Find where the given text appears and provide that cell's center as (X, Y) coordinate. 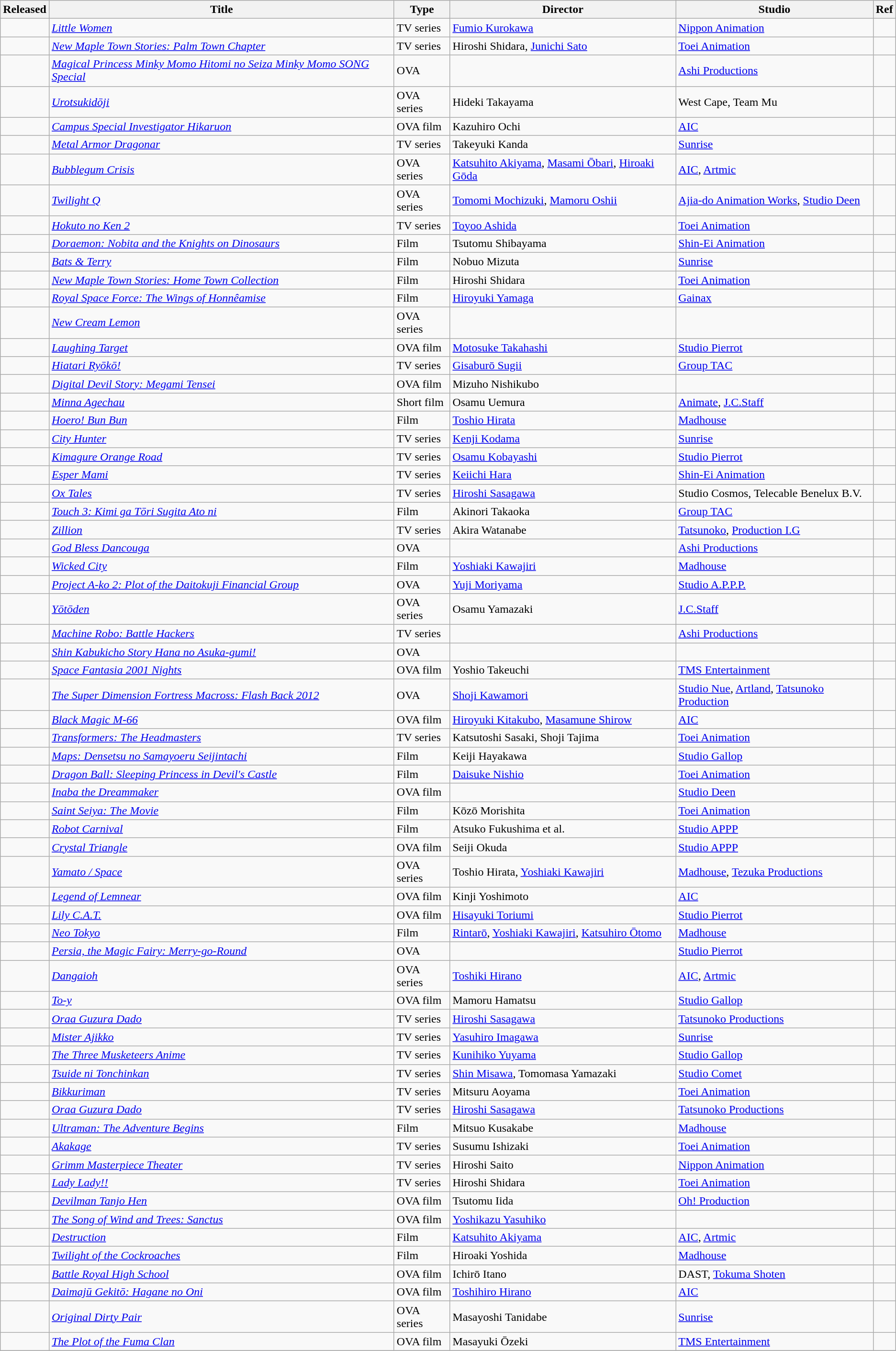
Original Dirty Pair (221, 1317)
Takeyuki Kanda (563, 145)
Toshihiro Hirano (563, 1292)
Dragon Ball: Sleeping Princess in Devil's Castle (221, 774)
DAST, Tokuma Shoten (774, 1274)
Campus Special Investigator Hikaruon (221, 126)
Daisuke Nishio (563, 774)
Saint Seiya: The Movie (221, 811)
Tatsunoko, Production I.G (774, 529)
Released (25, 10)
Ajia-do Animation Works, Studio Deen (774, 200)
Daimajū Gekitō: Hagane no Oni (221, 1292)
Yamato / Space (221, 871)
Atsuko Fukushima et al. (563, 829)
Keiji Hayakawa (563, 756)
New Maple Town Stories: Palm Town Chapter (221, 46)
Motosuke Takahashi (563, 348)
Hiroshi Shidara, Junichi Sato (563, 46)
Gisaburō Sugii (563, 366)
Lily C.A.T. (221, 915)
Minna Agechau (221, 402)
Inaba the Dreammaker (221, 792)
Tsuide ni Tonchinkan (221, 1073)
Tsutomu Shibayama (563, 243)
Studio Comet (774, 1073)
Black Magic M-66 (221, 720)
New Cream Lemon (221, 323)
Hiroshi Saito (563, 1164)
Shin Kabukicho Story Hana no Asuka-gumi! (221, 652)
Osamu Uemura (563, 402)
Twilight Q (221, 200)
Machine Robo: Battle Hackers (221, 634)
Osamu Yamazaki (563, 609)
Hideki Takayama (563, 101)
Space Fantasia 2001 Nights (221, 670)
Maps: Densetsu no Samayoeru Seijintachi (221, 756)
Kinji Yoshimoto (563, 896)
Zillion (221, 529)
To-y (221, 1001)
Neo Tokyo (221, 933)
Keiichi Hara (563, 475)
Crystal Triangle (221, 847)
Persia, the Magic Fairy: Merry-go-Round (221, 951)
Mister Ajikko (221, 1037)
Mitsuo Kusakabe (563, 1128)
Animate, J.C.Staff (774, 402)
Susumu Ishizaki (563, 1146)
Hiatari Ryōkō! (221, 366)
Studio Nue, Artland, Tatsunoko Production (774, 695)
Toyoo Ashida (563, 225)
Yōtōden (221, 609)
Hiroaki Yoshida (563, 1256)
Tsutomu Iida (563, 1201)
Bubblegum Crisis (221, 169)
Hiroyuki Yamaga (563, 298)
Yasuhiro Imagawa (563, 1037)
Battle Royal High School (221, 1274)
Hoero! Bun Bun (221, 420)
Laughing Target (221, 348)
Transformers: The Headmasters (221, 738)
Madhouse, Tezuka Productions (774, 871)
Metal Armor Dragonar (221, 145)
Director (563, 10)
Nobuo Mizuta (563, 261)
Akira Watanabe (563, 529)
Ultraman: The Adventure Begins (221, 1128)
Katsuhito Akiyama, Masami Ōbari, Hiroaki Gōda (563, 169)
Tomomi Mochizuki, Mamoru Oshii (563, 200)
Royal Space Force: The Wings of Honnêamise (221, 298)
Yoshiaki Kawajiri (563, 566)
Doraemon: Nobita and the Knights on Dinosaurs (221, 243)
Short film (422, 402)
Kōzō Morishita (563, 811)
Title (221, 10)
Mitsuru Aoyama (563, 1092)
Toshiki Hirano (563, 976)
Type (422, 10)
Urotsukidōji (221, 101)
Touch 3: Kimi ga Tōri Sugita Ato ni (221, 511)
Hisayuki Toriumi (563, 915)
Bats & Terry (221, 261)
Fumio Kurokawa (563, 28)
Akinori Takaoka (563, 511)
Gainax (774, 298)
God Bless Dancouga (221, 548)
Mizuho Nishikubo (563, 384)
Kimagure Orange Road (221, 457)
Destruction (221, 1238)
Shoji Kawamori (563, 695)
Mamoru Hamatsu (563, 1001)
Ox Tales (221, 493)
Digital Devil Story: Megami Tensei (221, 384)
Kazuhiro Ochi (563, 126)
Project A-ko 2: Plot of the Daitokuji Financial Group (221, 585)
Ichirō Itano (563, 1274)
Osamu Kobayashi (563, 457)
Lady Lady!! (221, 1182)
City Hunter (221, 439)
Oh! Production (774, 1201)
Kenji Kodama (563, 439)
J.C.Staff (774, 609)
Shin Misawa, Tomomasa Yamazaki (563, 1073)
West Cape, Team Mu (774, 101)
Devilman Tanjo Hen (221, 1201)
Wicked City (221, 566)
The Plot of the Fuma Clan (221, 1341)
Legend of Lemnear (221, 896)
Grimm Masterpiece Theater (221, 1164)
Kunihiko Yuyama (563, 1055)
Masayuki Ōzeki (563, 1341)
Yoshio Takeuchi (563, 670)
Bikkuriman (221, 1092)
The Super Dimension Fortress Macross: Flash Back 2012 (221, 695)
Studio (774, 10)
Rintarō, Yoshiaki Kawajiri, Katsuhiro Ōtomo (563, 933)
Studio Cosmos, Telecable Benelux B.V. (774, 493)
Ref (885, 10)
Yuji Moriyama (563, 585)
Magical Princess Minky Momo Hitomi no Seiza Minky Momo SONG Special (221, 71)
Katsutoshi Sasaki, Shoji Tajima (563, 738)
Twilight of the Cockroaches (221, 1256)
Katsuhito Akiyama (563, 1238)
Seiji Okuda (563, 847)
Little Women (221, 28)
Robot Carnival (221, 829)
Esper Mami (221, 475)
Akakage (221, 1146)
Toshio Hirata, Yoshiaki Kawajiri (563, 871)
Hokuto no Ken 2 (221, 225)
Yoshikazu Yasuhiko (563, 1219)
Dangaioh (221, 976)
New Maple Town Stories: Home Town Collection (221, 280)
Studio A.P.P.P. (774, 585)
Toshio Hirata (563, 420)
The Song of Wind and Trees: Sanctus (221, 1219)
The Three Musketeers Anime (221, 1055)
Hiroyuki Kitakubo, Masamune Shirow (563, 720)
Studio Deen (774, 792)
Masayoshi Tanidabe (563, 1317)
